For the text-containing cell, return its midpoint in [X, Y] coordinate format. 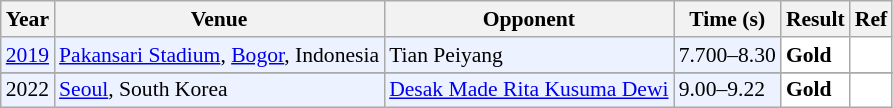
Result [816, 19]
Tian Peiyang [529, 55]
Venue [219, 19]
Opponent [529, 19]
Seoul, South Korea [219, 90]
2019 [28, 55]
2022 [28, 90]
Ref [871, 19]
Year [28, 19]
Pakansari Stadium, Bogor, Indonesia [219, 55]
Time (s) [728, 19]
9.00–9.22 [728, 90]
Desak Made Rita Kusuma Dewi [529, 90]
7.700–8.30 [728, 55]
